Detect which cell encompasses the target text, then output its (X, Y) center coordinate. 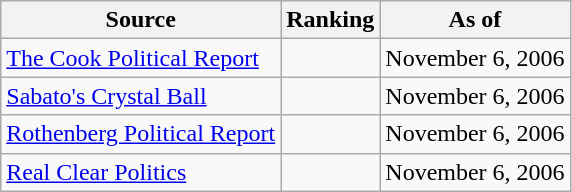
Sabato's Crystal Ball (141, 96)
Real Clear Politics (141, 172)
As of (475, 20)
Rothenberg Political Report (141, 134)
Ranking (330, 20)
Source (141, 20)
The Cook Political Report (141, 58)
